From the cell containing the given text, extract its center point as (x, y) coordinate. 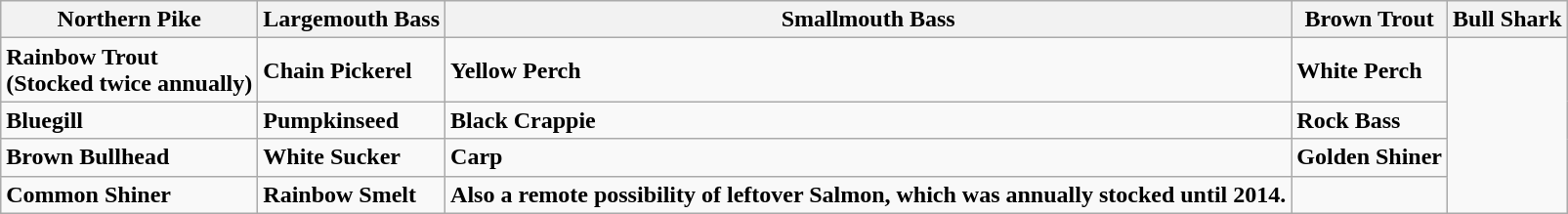
Pumpkinseed (352, 120)
Bluegill (129, 120)
Black Crappie (869, 120)
Brown Bullhead (129, 157)
Bull Shark (1507, 20)
Northern Pike (129, 20)
Chain Pickerel (352, 70)
Brown Trout (1370, 20)
White Sucker (352, 157)
Rock Bass (1370, 120)
White Perch (1370, 70)
Yellow Perch (869, 70)
Also a remote possibility of leftover Salmon, which was annually stocked until 2014. (869, 194)
Largemouth Bass (352, 20)
Carp (869, 157)
Common Shiner (129, 194)
Golden Shiner (1370, 157)
Rainbow Trout(Stocked twice annually) (129, 70)
Rainbow Smelt (352, 194)
Smallmouth Bass (869, 20)
